Identify which cell holds the provided text, then report its (X, Y) central coordinate. 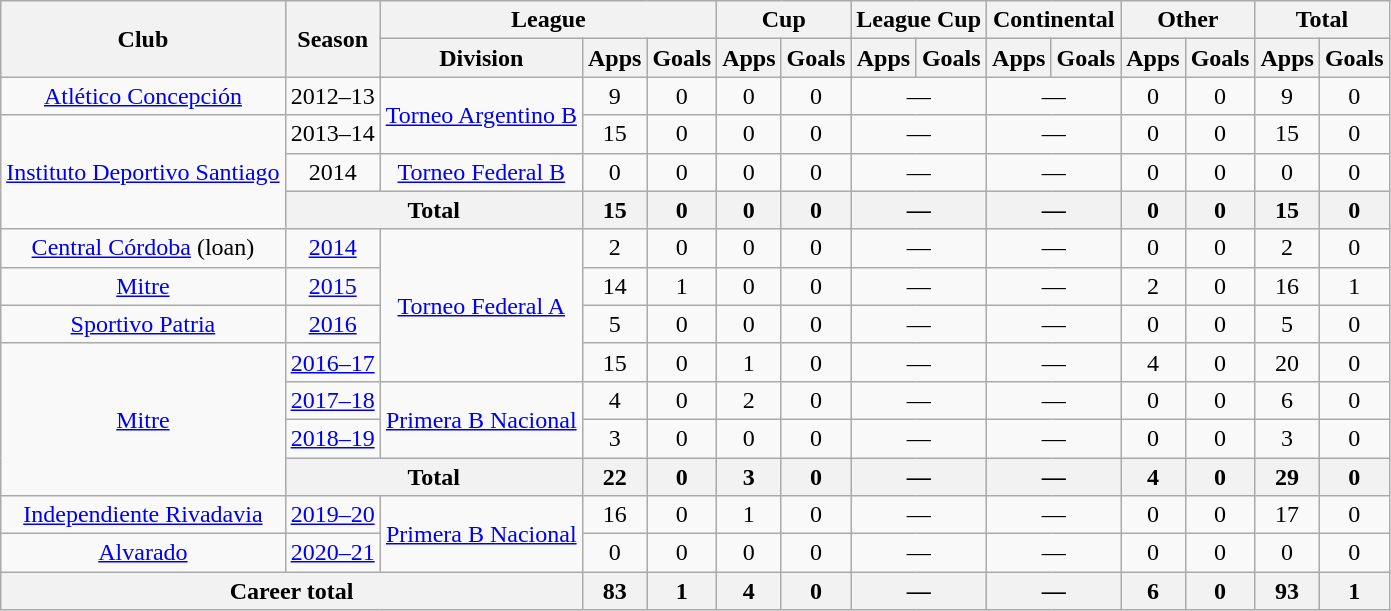
93 (1287, 591)
Division (481, 58)
Club (143, 39)
22 (614, 477)
League (548, 20)
Cup (784, 20)
Torneo Federal B (481, 172)
Independiente Rivadavia (143, 515)
20 (1287, 362)
2016 (332, 324)
Sportivo Patria (143, 324)
2018–19 (332, 438)
Other (1188, 20)
2019–20 (332, 515)
Torneo Argentino B (481, 115)
2017–18 (332, 400)
Central Córdoba (loan) (143, 248)
17 (1287, 515)
Atlético Concepción (143, 96)
2020–21 (332, 553)
2013–14 (332, 134)
Season (332, 39)
2016–17 (332, 362)
Torneo Federal A (481, 305)
League Cup (919, 20)
14 (614, 286)
Continental (1054, 20)
83 (614, 591)
Career total (292, 591)
2015 (332, 286)
29 (1287, 477)
Instituto Deportivo Santiago (143, 172)
Alvarado (143, 553)
2012–13 (332, 96)
